Extract the (x, y) coordinate from the center of the cell holding the provided text.  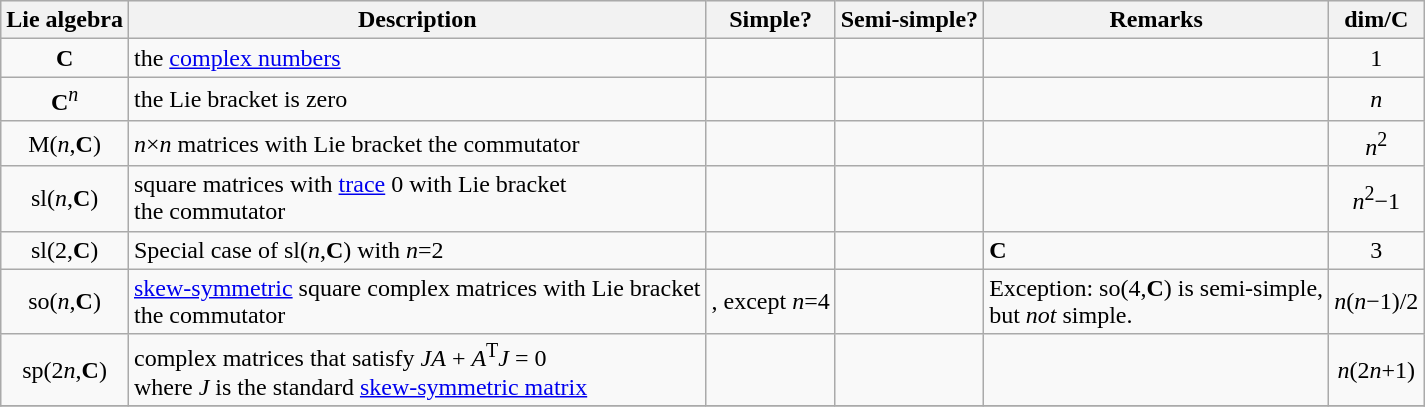
square matrices with trace 0 with Lie bracketthe commutator (417, 198)
skew-symmetric square complex matrices with Lie bracketthe commutator (417, 302)
sp(2n,C) (65, 370)
sl(n,C) (65, 198)
Description (417, 20)
the complex numbers (417, 58)
n(n−1)/2 (1376, 302)
n (1376, 100)
n×n matrices with Lie bracket the commutator (417, 144)
Cn (65, 100)
Remarks (1156, 20)
so(n,C) (65, 302)
complex matrices that satisfy JA + ATJ = 0where J is the standard skew-symmetric matrix (417, 370)
Exception: so(4,C) is semi-simple,but not simple. (1156, 302)
1 (1376, 58)
Simple? (770, 20)
Special case of sl(n,C) with n=2 (417, 250)
Lie algebra (65, 20)
n2 (1376, 144)
the Lie bracket is zero (417, 100)
n(2n+1) (1376, 370)
sl(2,C) (65, 250)
dim/C (1376, 20)
M(n,C) (65, 144)
n2−1 (1376, 198)
3 (1376, 250)
, except n=4 (770, 302)
Semi-simple? (909, 20)
